For the text-containing cell, return its midpoint in [X, Y] coordinate format. 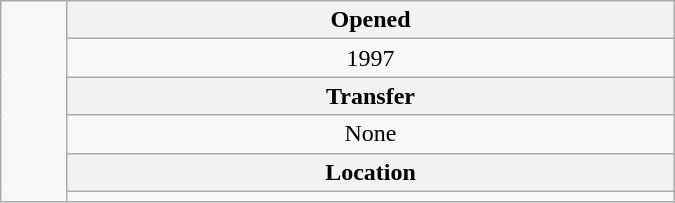
Opened [370, 20]
Location [370, 172]
Transfer [370, 96]
1997 [370, 58]
None [370, 134]
